Locate the cell with the specified text and output its (X, Y) center coordinate. 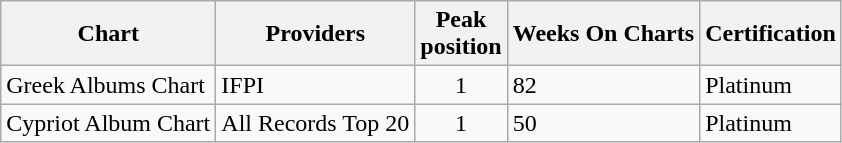
Weeks On Charts (603, 34)
82 (603, 85)
Cypriot Album Chart (108, 123)
IFPI (316, 85)
Providers (316, 34)
Certification (771, 34)
All Records Top 20 (316, 123)
Greek Albums Chart (108, 85)
Peakposition (461, 34)
Chart (108, 34)
50 (603, 123)
